Search for the cell housing the specified text and yield its (x, y) center coordinate. 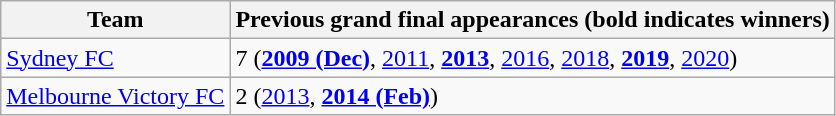
Previous grand final appearances (bold indicates winners) (532, 20)
Team (116, 20)
7 (2009 (Dec), 2011, 2013, 2016, 2018, 2019, 2020) (532, 58)
Melbourne Victory FC (116, 96)
Sydney FC (116, 58)
2 (2013, 2014 (Feb)) (532, 96)
